From the cell containing the given text, extract its center point as (X, Y) coordinate. 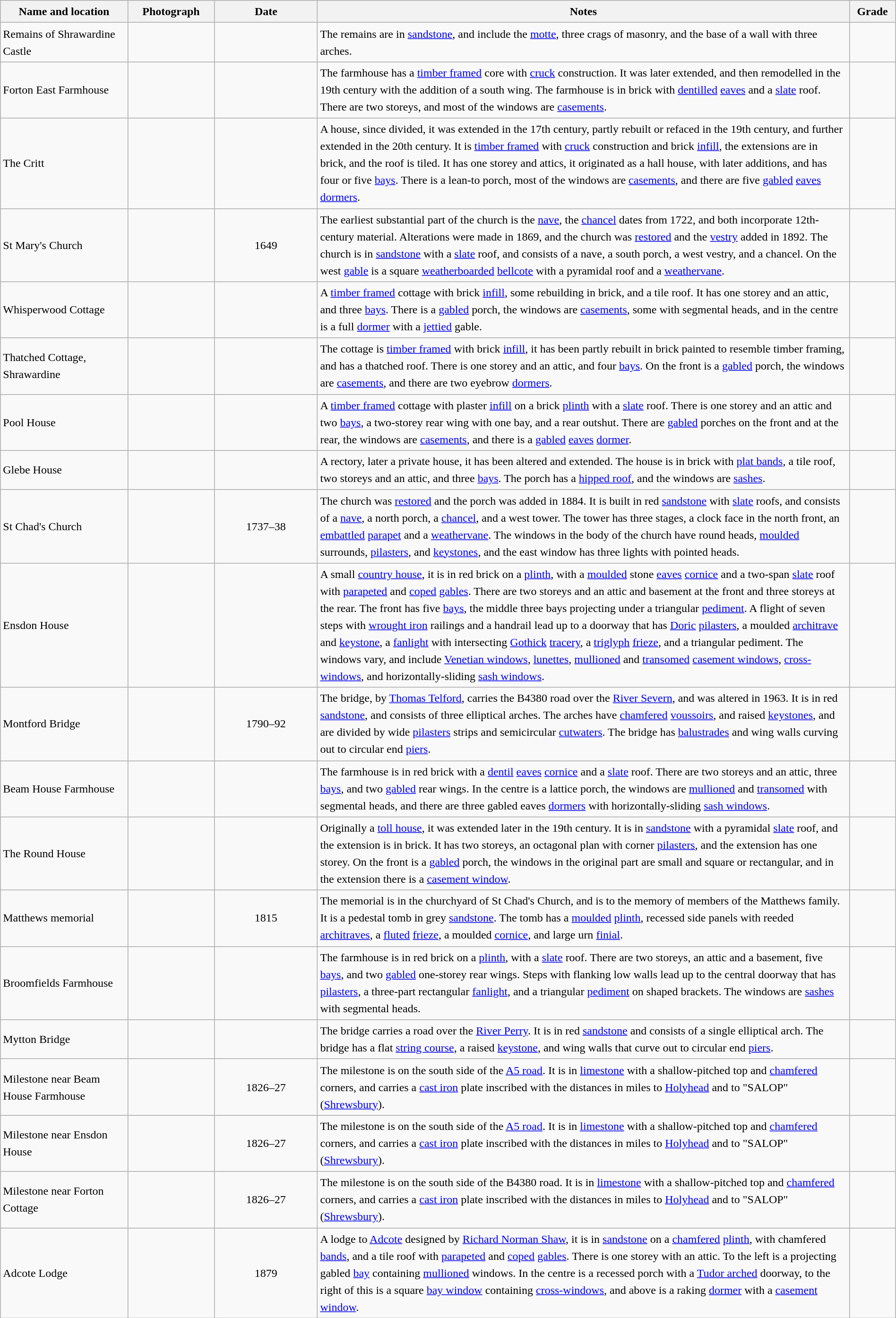
Milestone near Forton Cottage (64, 1199)
1737–38 (266, 526)
1790–92 (266, 724)
Photograph (171, 11)
1815 (266, 919)
Montford Bridge (64, 724)
Broomfields Farmhouse (64, 983)
1649 (266, 245)
St Chad's Church (64, 526)
Date (266, 11)
St Mary's Church (64, 245)
Matthews memorial (64, 919)
Remains of Shrawardine Castle (64, 43)
The Critt (64, 164)
Thatched Cottage, Shrawardine (64, 366)
Name and location (64, 11)
Ensdon House (64, 625)
Milestone near Ensdon House (64, 1144)
Grade (872, 11)
Mytton Bridge (64, 1040)
Beam House Farmhouse (64, 789)
The Round House (64, 853)
The remains are in sandstone, and include the motte, three crags of masonry, and the base of a wall with three arches. (583, 43)
Whisperwood Cottage (64, 310)
Pool House (64, 422)
Forton East Farmhouse (64, 90)
Adcote Lodge (64, 1273)
1879 (266, 1273)
Milestone near Beam House Farmhouse (64, 1087)
Notes (583, 11)
Glebe House (64, 470)
